Identify which cell holds the provided text, then report its (x, y) central coordinate. 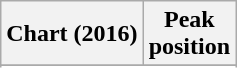
Chart (2016) (72, 34)
Peak position (189, 34)
